Output the [X, Y] coordinate of the center of the cell containing the given text.  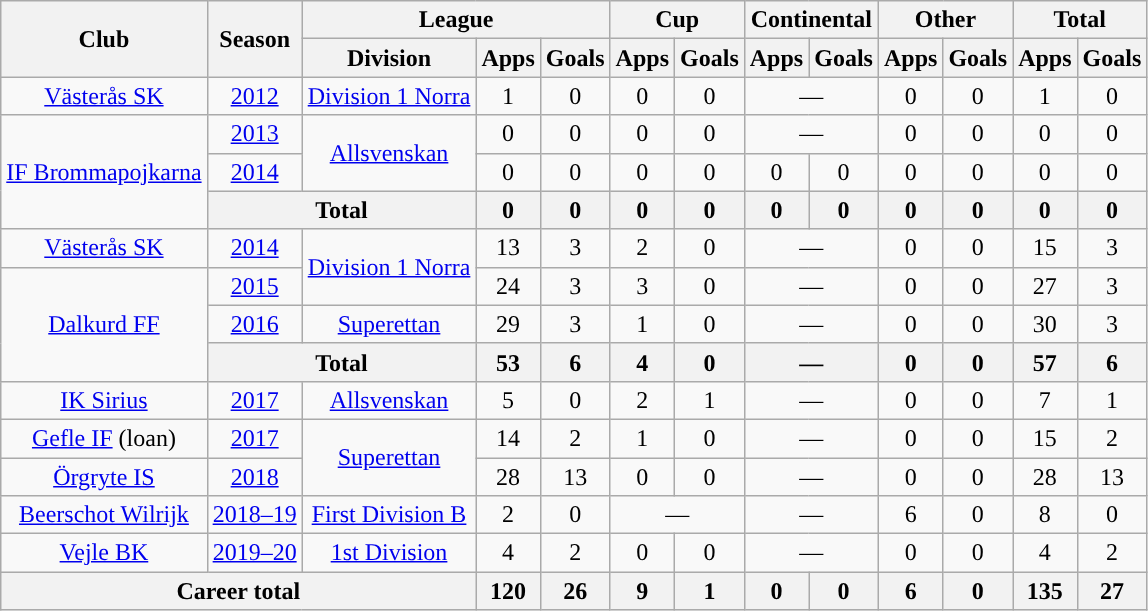
1st Division [389, 553]
2019–20 [254, 553]
120 [508, 591]
24 [508, 286]
League [456, 20]
First Division B [389, 515]
Vejle BK [104, 553]
Beerschot Wilrijk [104, 515]
Continental [811, 20]
9 [642, 591]
IF Brommapojkarna [104, 172]
2018 [254, 477]
2012 [254, 96]
14 [508, 438]
Career total [238, 591]
Örgryte IS [104, 477]
57 [1045, 362]
2015 [254, 286]
Dalkurd FF [104, 324]
7 [1045, 400]
Other [945, 20]
2013 [254, 134]
26 [575, 591]
5 [508, 400]
30 [1045, 324]
2018–19 [254, 515]
Season [254, 39]
8 [1045, 515]
135 [1045, 591]
IK Sirius [104, 400]
53 [508, 362]
Cup [677, 20]
2016 [254, 324]
29 [508, 324]
Gefle IF (loan) [104, 438]
Division [389, 58]
Club [104, 39]
